From the cell containing the given text, extract its center point as (X, Y) coordinate. 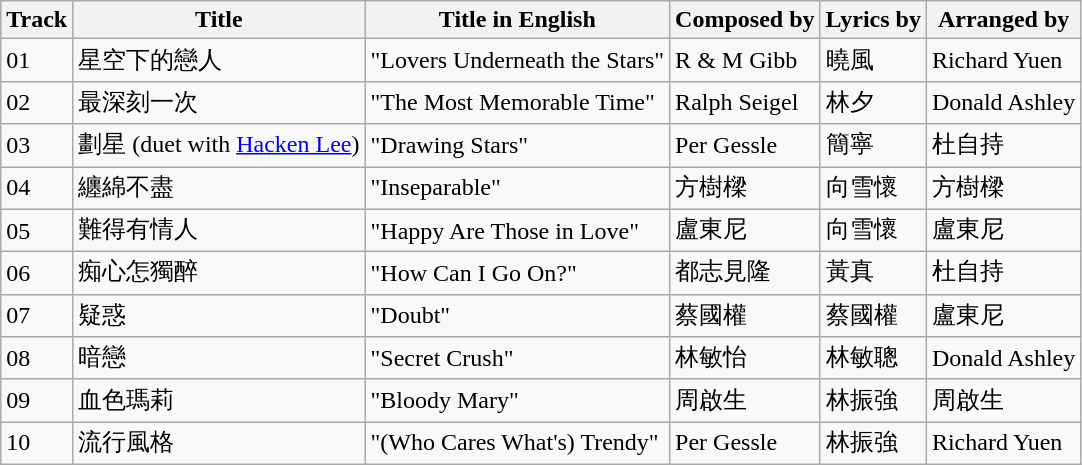
08 (37, 358)
"Happy Are Those in Love" (518, 230)
林敏怡 (745, 358)
09 (37, 400)
Title (219, 20)
痴心怎獨醉 (219, 274)
10 (37, 444)
Arranged by (1003, 20)
難得有情人 (219, 230)
"Doubt" (518, 316)
黃真 (873, 274)
星空下的戀人 (219, 60)
"Secret Crush" (518, 358)
林夕 (873, 102)
01 (37, 60)
04 (37, 188)
R & M Gibb (745, 60)
簡寧 (873, 146)
血色瑪莉 (219, 400)
07 (37, 316)
02 (37, 102)
Track (37, 20)
都志見隆 (745, 274)
"How Can I Go On?" (518, 274)
"Drawing Stars" (518, 146)
"(Who Cares What's) Trendy" (518, 444)
曉風 (873, 60)
Ralph Seigel (745, 102)
05 (37, 230)
最深刻一次 (219, 102)
03 (37, 146)
"The Most Memorable Time" (518, 102)
Lyrics by (873, 20)
纏綿不盡 (219, 188)
Composed by (745, 20)
林敏聰 (873, 358)
"Bloody Mary" (518, 400)
"Lovers Underneath the Stars" (518, 60)
06 (37, 274)
劃星 (duet with Hacken Lee) (219, 146)
暗戀 (219, 358)
流行風格 (219, 444)
"Inseparable" (518, 188)
疑惑 (219, 316)
Title in English (518, 20)
